Search for the cell housing the specified text and yield its [x, y] center coordinate. 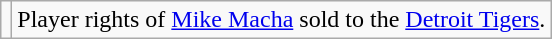
Player rights of Mike Macha sold to the Detroit Tigers. [282, 20]
